Provide the (x, y) coordinate of the cell's center where the given text is located.  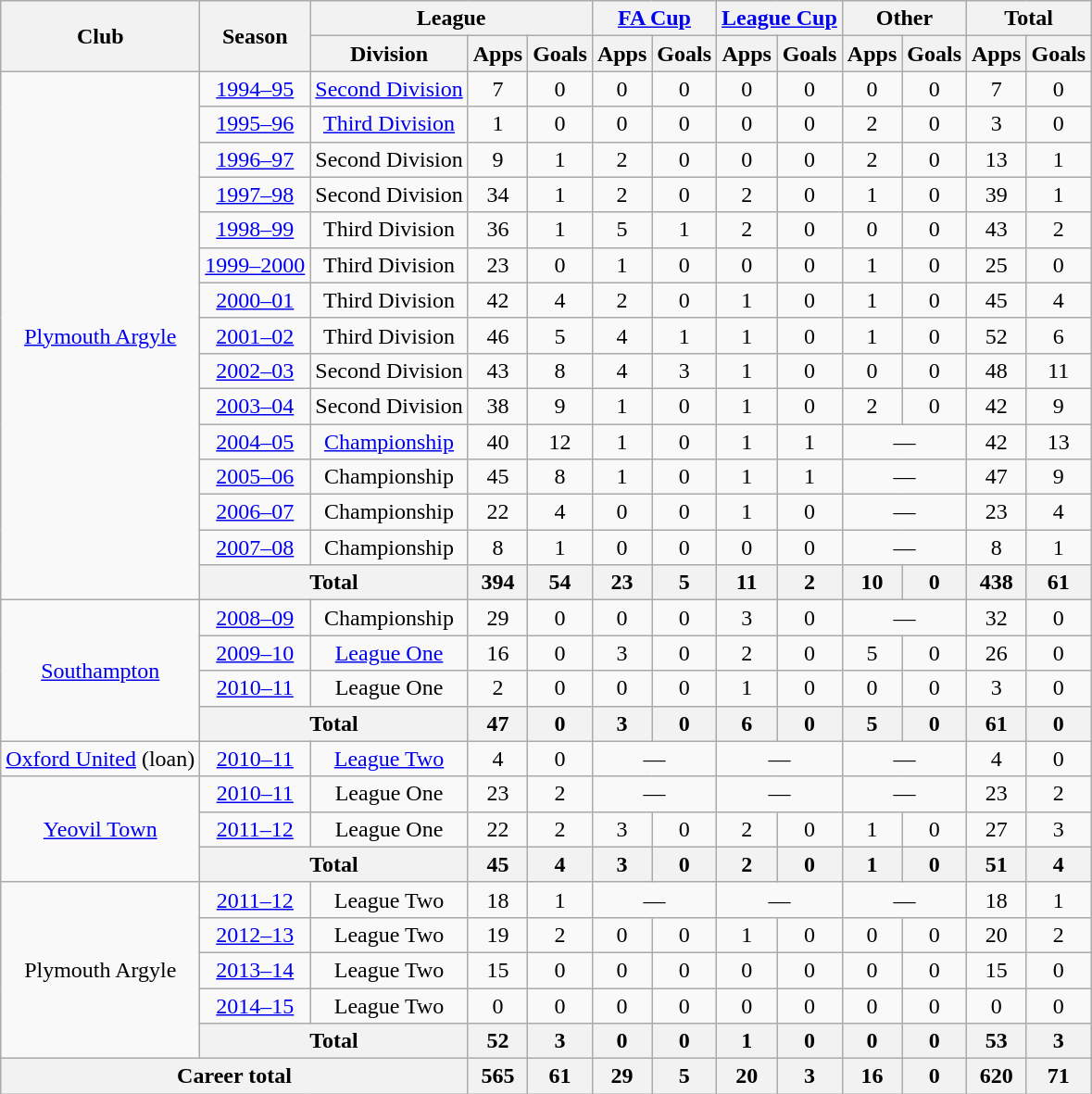
51 (997, 864)
2002–03 (256, 371)
2001–02 (256, 335)
2005–06 (256, 477)
Career total (234, 1076)
438 (997, 583)
2009–10 (256, 653)
39 (997, 195)
12 (560, 442)
36 (497, 230)
2006–07 (256, 512)
1994–95 (256, 89)
38 (497, 406)
Other (904, 19)
2012–13 (256, 935)
48 (997, 371)
620 (997, 1076)
Southampton (100, 671)
2013–14 (256, 970)
46 (497, 335)
2003–04 (256, 406)
2007–08 (256, 547)
19 (497, 935)
40 (497, 442)
FA Cup (654, 19)
394 (497, 583)
25 (997, 265)
26 (997, 653)
565 (497, 1076)
2008–09 (256, 618)
Club (100, 36)
71 (1059, 1076)
2000–01 (256, 300)
54 (560, 583)
53 (997, 1041)
1996–97 (256, 159)
League Cup (780, 19)
2014–15 (256, 1005)
1997–98 (256, 195)
10 (872, 583)
1999–2000 (256, 265)
Season (256, 36)
2004–05 (256, 442)
34 (497, 195)
Oxford United (loan) (100, 759)
Yeovil Town (100, 829)
League (452, 19)
Division (389, 54)
1995–96 (256, 124)
1998–99 (256, 230)
27 (997, 829)
32 (997, 618)
